Scan for the cell matching the given text and deliver its [X, Y] coordinate at center. 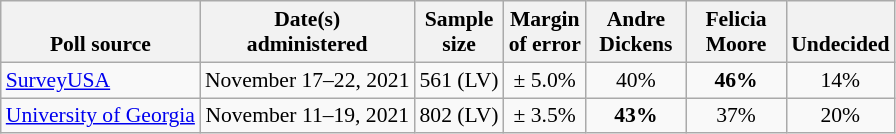
Marginof error [545, 32]
University of Georgia [100, 116]
Samplesize [458, 32]
November 17–22, 2021 [308, 80]
Undecided [840, 32]
± 5.0% [545, 80]
SurveyUSA [100, 80]
43% [636, 116]
40% [636, 80]
AndreDickens [636, 32]
561 (LV) [458, 80]
Date(s)administered [308, 32]
FeliciaMoore [736, 32]
46% [736, 80]
± 3.5% [545, 116]
802 (LV) [458, 116]
November 11–19, 2021 [308, 116]
14% [840, 80]
20% [840, 116]
37% [736, 116]
Poll source [100, 32]
